For the text-containing cell, return its midpoint in (X, Y) coordinate format. 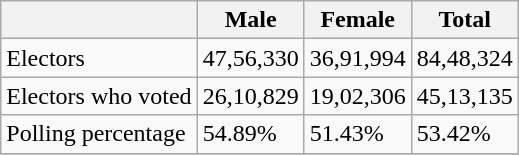
36,91,994 (358, 58)
53.42% (464, 134)
26,10,829 (250, 96)
Polling percentage (99, 134)
47,56,330 (250, 58)
Male (250, 20)
Female (358, 20)
19,02,306 (358, 96)
84,48,324 (464, 58)
Electors who voted (99, 96)
51.43% (358, 134)
Total (464, 20)
Electors (99, 58)
54.89% (250, 134)
45,13,135 (464, 96)
